From the cell containing the given text, extract its center point as (X, Y) coordinate. 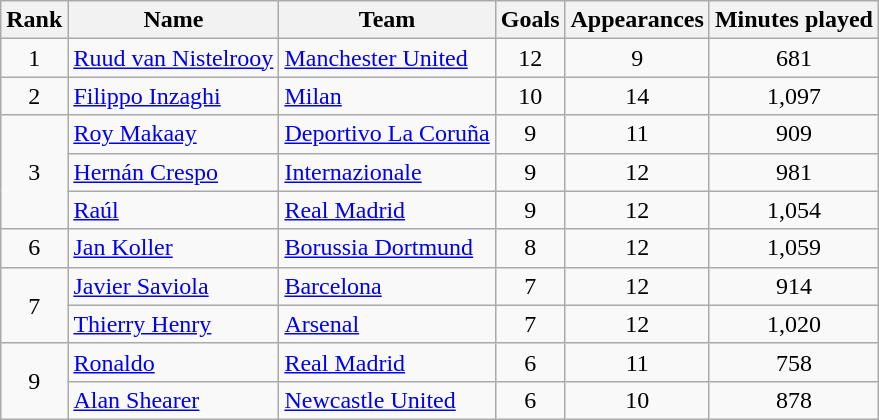
Javier Saviola (174, 286)
914 (794, 286)
Filippo Inzaghi (174, 96)
Minutes played (794, 20)
Team (387, 20)
1 (34, 58)
Internazionale (387, 172)
909 (794, 134)
1,097 (794, 96)
Ronaldo (174, 362)
758 (794, 362)
3 (34, 172)
8 (530, 248)
1,059 (794, 248)
Roy Makaay (174, 134)
Ruud van Nistelrooy (174, 58)
Thierry Henry (174, 324)
681 (794, 58)
Deportivo La Coruña (387, 134)
981 (794, 172)
Milan (387, 96)
Arsenal (387, 324)
Newcastle United (387, 400)
Jan Koller (174, 248)
Goals (530, 20)
Rank (34, 20)
Alan Shearer (174, 400)
Raúl (174, 210)
Borussia Dortmund (387, 248)
1,054 (794, 210)
878 (794, 400)
14 (637, 96)
Hernán Crespo (174, 172)
Barcelona (387, 286)
Name (174, 20)
1,020 (794, 324)
Appearances (637, 20)
Manchester United (387, 58)
2 (34, 96)
